Output the (X, Y) coordinate of the center of the cell containing the given text.  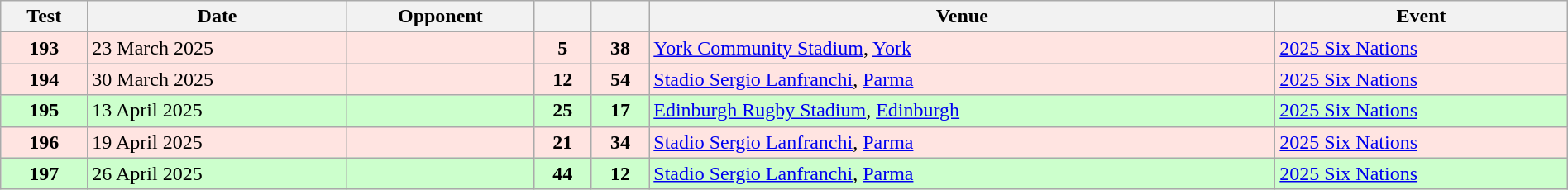
York Community Stadium, York (963, 48)
54 (620, 79)
26 April 2025 (217, 173)
Edinburgh Rugby Stadium, Edinburgh (963, 111)
17 (620, 111)
34 (620, 142)
23 March 2025 (217, 48)
30 March 2025 (217, 79)
5 (562, 48)
194 (45, 79)
13 April 2025 (217, 111)
Date (217, 17)
25 (562, 111)
196 (45, 142)
Test (45, 17)
197 (45, 173)
19 April 2025 (217, 142)
38 (620, 48)
21 (562, 142)
195 (45, 111)
193 (45, 48)
Opponent (440, 17)
44 (562, 173)
Event (1421, 17)
Venue (963, 17)
